Pinpoint the cell where the given text exists, returning its [X, Y] midpoint coordinate. 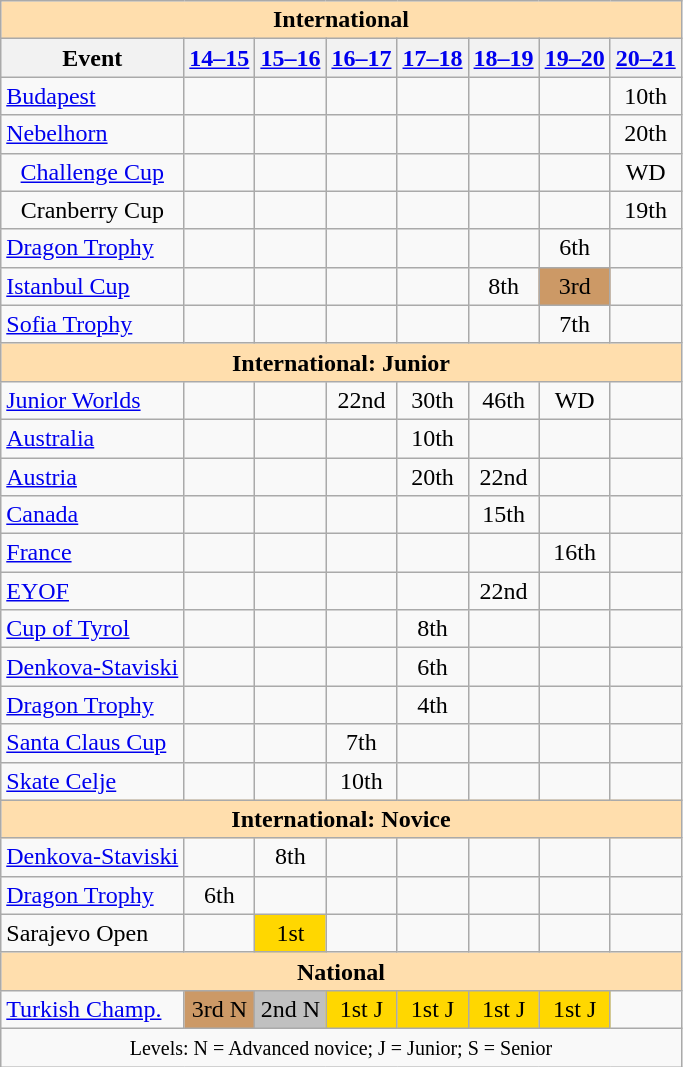
Austria [92, 477]
International: Novice [341, 819]
Junior Worlds [92, 400]
20–21 [646, 58]
2nd N [290, 1009]
EYOF [92, 591]
4th [432, 705]
3rd N [220, 1009]
Sarajevo Open [92, 933]
30th [432, 400]
Santa Claus Cup [92, 743]
Sofia Trophy [92, 324]
Levels: N = Advanced novice; J = Junior; S = Senior [341, 1047]
14–15 [220, 58]
Challenge Cup [92, 172]
46th [504, 400]
Turkish Champ. [92, 1009]
15th [504, 515]
Skate Celje [92, 781]
19–20 [574, 58]
19th [646, 210]
Event [92, 58]
National [341, 971]
15–16 [290, 58]
France [92, 553]
16th [574, 553]
International [341, 20]
18–19 [504, 58]
International: Junior [341, 362]
Canada [92, 515]
17–18 [432, 58]
16–17 [362, 58]
1st [290, 933]
3rd [574, 286]
Australia [92, 438]
Istanbul Cup [92, 286]
Cranberry Cup [92, 210]
Nebelhorn [92, 134]
Cup of Tyrol [92, 629]
Budapest [92, 96]
